Determine the [x, y] coordinate at the center of the cell enclosing the given text.  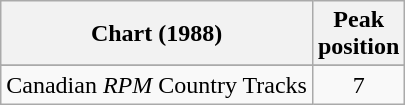
7 [358, 85]
Canadian RPM Country Tracks [157, 85]
Peakposition [358, 34]
Chart (1988) [157, 34]
